Detect which cell encompasses the target text, then output its [x, y] center coordinate. 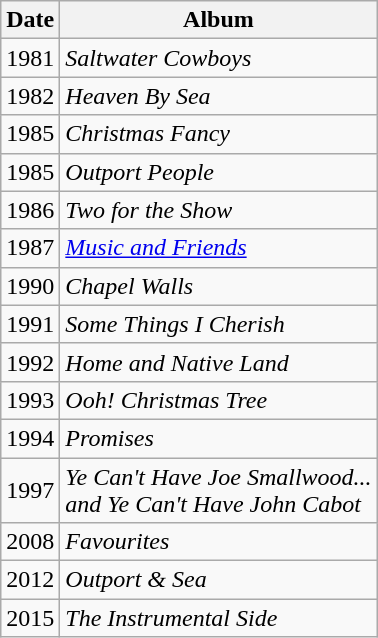
Some Things I Cherish [218, 324]
Outport & Sea [218, 580]
Heaven By Sea [218, 96]
2008 [30, 542]
Home and Native Land [218, 362]
Ooh! Christmas Tree [218, 400]
1993 [30, 400]
Outport People [218, 172]
1992 [30, 362]
1981 [30, 58]
Two for the Show [218, 210]
The Instrumental Side [218, 618]
1990 [30, 286]
Favourites [218, 542]
1982 [30, 96]
Christmas Fancy [218, 134]
2012 [30, 580]
Promises [218, 438]
1997 [30, 490]
2015 [30, 618]
Ye Can't Have Joe Smallwood...and Ye Can't Have John Cabot [218, 490]
1991 [30, 324]
Date [30, 20]
Music and Friends [218, 248]
1994 [30, 438]
Saltwater Cowboys [218, 58]
1987 [30, 248]
1986 [30, 210]
Album [218, 20]
Chapel Walls [218, 286]
